Determine the (x, y) coordinate at the center of the cell enclosing the given text.  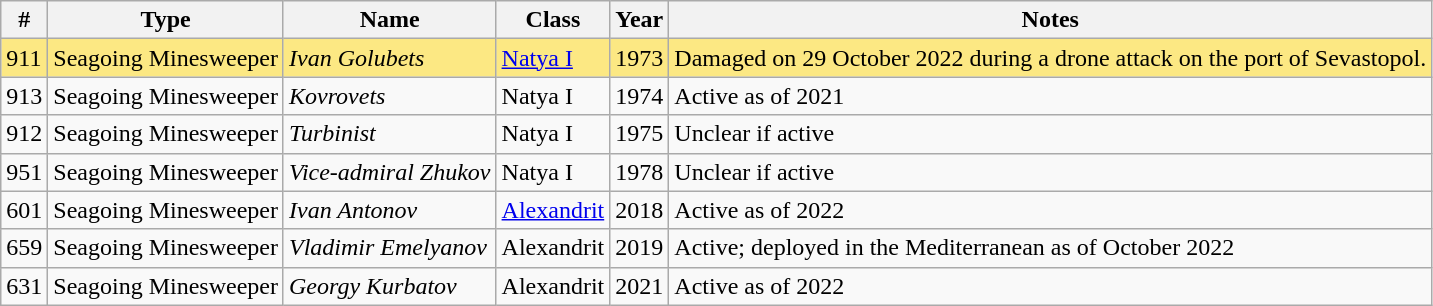
Type (166, 20)
1974 (640, 96)
Active as of 2021 (1050, 96)
2018 (640, 210)
Active; deployed in the Mediterranean as of October 2022 (1050, 248)
Turbinist (390, 134)
1978 (640, 172)
Class (553, 20)
912 (24, 134)
631 (24, 286)
951 (24, 172)
601 (24, 210)
Ivan Golubets (390, 58)
2019 (640, 248)
Georgy Kurbatov (390, 286)
Notes (1050, 20)
Ivan Antonov (390, 210)
Vladimir Emelyanov (390, 248)
Vice-admiral Zhukov (390, 172)
1975 (640, 134)
Name (390, 20)
2021 (640, 286)
Damaged on 29 October 2022 during a drone attack on the port of Sevastopol. (1050, 58)
# (24, 20)
913 (24, 96)
911 (24, 58)
Kovrovets (390, 96)
Year (640, 20)
659 (24, 248)
1973 (640, 58)
